Scan for the cell matching the given text and deliver its [x, y] coordinate at center. 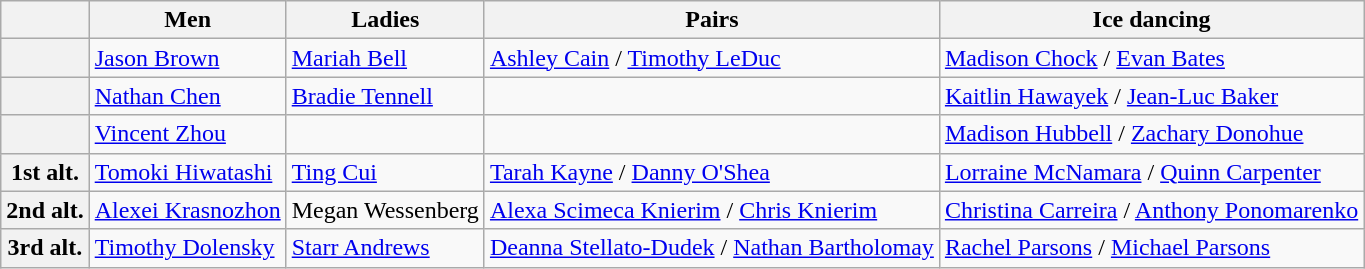
Madison Chock / Evan Bates [1151, 58]
Mariah Bell [385, 58]
Bradie Tennell [385, 96]
Alexa Scimeca Knierim / Chris Knierim [712, 210]
Ladies [385, 20]
Timothy Dolensky [188, 248]
1st alt. [45, 172]
Tarah Kayne / Danny O'Shea [712, 172]
Lorraine McNamara / Quinn Carpenter [1151, 172]
Vincent Zhou [188, 134]
Deanna Stellato-Dudek / Nathan Bartholomay [712, 248]
Alexei Krasnozhon [188, 210]
3rd alt. [45, 248]
Ting Cui [385, 172]
Christina Carreira / Anthony Ponomarenko [1151, 210]
Megan Wessenberg [385, 210]
Jason Brown [188, 58]
Tomoki Hiwatashi [188, 172]
Rachel Parsons / Michael Parsons [1151, 248]
Ashley Cain / Timothy LeDuc [712, 58]
Pairs [712, 20]
Madison Hubbell / Zachary Donohue [1151, 134]
Kaitlin Hawayek / Jean-Luc Baker [1151, 96]
Nathan Chen [188, 96]
2nd alt. [45, 210]
Ice dancing [1151, 20]
Men [188, 20]
Starr Andrews [385, 248]
